Locate the cell with the specified text and output its [x, y] center coordinate. 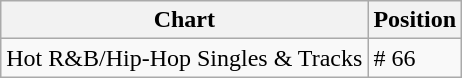
Hot R&B/Hip-Hop Singles & Tracks [184, 58]
Position [415, 20]
# 66 [415, 58]
Chart [184, 20]
